Return the (X, Y) coordinate for the center point of the cell that contains the specified text.  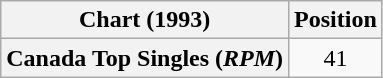
Canada Top Singles (RPM) (145, 58)
Chart (1993) (145, 20)
Position (336, 20)
41 (336, 58)
